Extract the [X, Y] coordinate from the center of the cell holding the provided text.  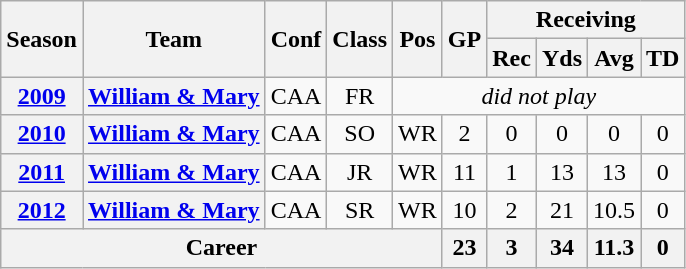
JR [360, 172]
Season [42, 39]
3 [512, 248]
2012 [42, 210]
Receiving [586, 20]
Conf [296, 39]
Rec [512, 58]
GP [464, 39]
10.5 [614, 210]
10 [464, 210]
SO [360, 134]
Team [174, 39]
Pos [418, 39]
2011 [42, 172]
Class [360, 39]
FR [360, 96]
11.3 [614, 248]
Yds [562, 58]
2010 [42, 134]
SR [360, 210]
11 [464, 172]
34 [562, 248]
Career [222, 248]
21 [562, 210]
did not play [539, 96]
Avg [614, 58]
1 [512, 172]
23 [464, 248]
TD [663, 58]
2009 [42, 96]
